Determine the (x, y) coordinate at the center of the cell enclosing the given text.  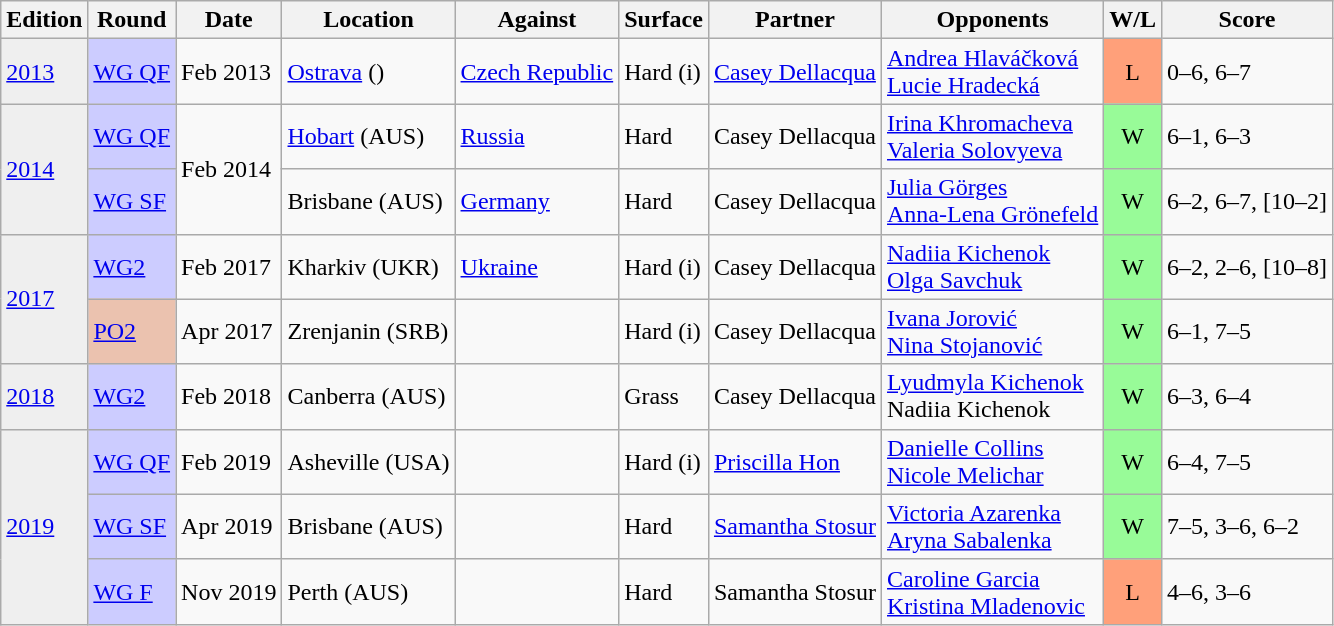
Feb 2014 (229, 169)
6–2, 2–6, [10–8] (1248, 266)
2018 (44, 396)
Ukraine (537, 266)
Nov 2019 (229, 592)
WG F (132, 592)
Irina Khromacheva Valeria Solovyeva (992, 136)
Grass (664, 396)
Feb 2018 (229, 396)
6–1, 6–3 (1248, 136)
Surface (664, 20)
Andrea Hlaváčková Lucie Hradecká (992, 72)
Score (1248, 20)
Ostrava () (368, 72)
Lyudmyla Kichenok Nadiia Kichenok (992, 396)
2019 (44, 526)
Nadiia Kichenok Olga Savchuk (992, 266)
Czech Republic (537, 72)
0–6, 6–7 (1248, 72)
Hobart (AUS) (368, 136)
Against (537, 20)
Feb 2013 (229, 72)
Russia (537, 136)
Germany (537, 202)
7–5, 3–6, 6–2 (1248, 526)
Apr 2019 (229, 526)
Feb 2017 (229, 266)
Edition (44, 20)
Feb 2019 (229, 462)
Asheville (USA) (368, 462)
Canberra (AUS) (368, 396)
6–1, 7–5 (1248, 332)
2013 (44, 72)
6–2, 6–7, [10–2] (1248, 202)
Victoria Azarenka Aryna Sabalenka (992, 526)
Opponents (992, 20)
Caroline Garcia Kristina Mladenovic (992, 592)
Ivana Jorović Nina Stojanović (992, 332)
W/L (1133, 20)
Kharkiv (UKR) (368, 266)
Danielle Collins Nicole Melichar (992, 462)
Partner (794, 20)
Round (132, 20)
Perth (AUS) (368, 592)
Location (368, 20)
Priscilla Hon (794, 462)
6–4, 7–5 (1248, 462)
Date (229, 20)
2014 (44, 169)
2017 (44, 299)
4–6, 3–6 (1248, 592)
PO2 (132, 332)
Apr 2017 (229, 332)
Julia Görges Anna-Lena Grönefeld (992, 202)
Zrenjanin (SRB) (368, 332)
6–3, 6–4 (1248, 396)
